Return [x, y] of the center of cell containing provided text 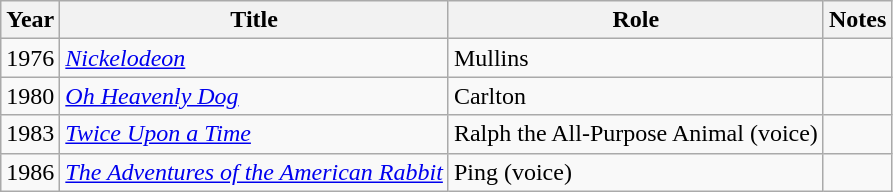
Twice Upon a Time [254, 134]
The Adventures of the American Rabbit [254, 172]
1986 [30, 172]
Role [636, 20]
Ping (voice) [636, 172]
Title [254, 20]
1983 [30, 134]
Oh Heavenly Dog [254, 96]
1980 [30, 96]
Carlton [636, 96]
Year [30, 20]
Nickelodeon [254, 58]
Mullins [636, 58]
Ralph the All-Purpose Animal (voice) [636, 134]
1976 [30, 58]
Notes [857, 20]
